Provide the [X, Y] coordinate of the cell's center where the given text is located.  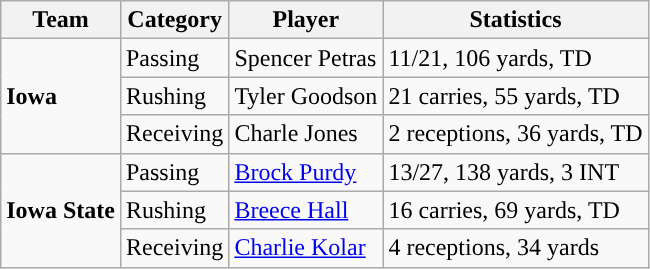
Tyler Goodson [306, 96]
16 carries, 69 yards, TD [516, 210]
Breece Hall [306, 210]
Charle Jones [306, 134]
Player [306, 20]
2 receptions, 36 yards, TD [516, 134]
Brock Purdy [306, 172]
Iowa [61, 96]
Iowa State [61, 210]
13/27, 138 yards, 3 INT [516, 172]
Statistics [516, 20]
11/21, 106 yards, TD [516, 58]
Category [174, 20]
Spencer Petras [306, 58]
Charlie Kolar [306, 248]
Team [61, 20]
21 carries, 55 yards, TD [516, 96]
4 receptions, 34 yards [516, 248]
